Locate the cell with the specified text and output its [X, Y] center coordinate. 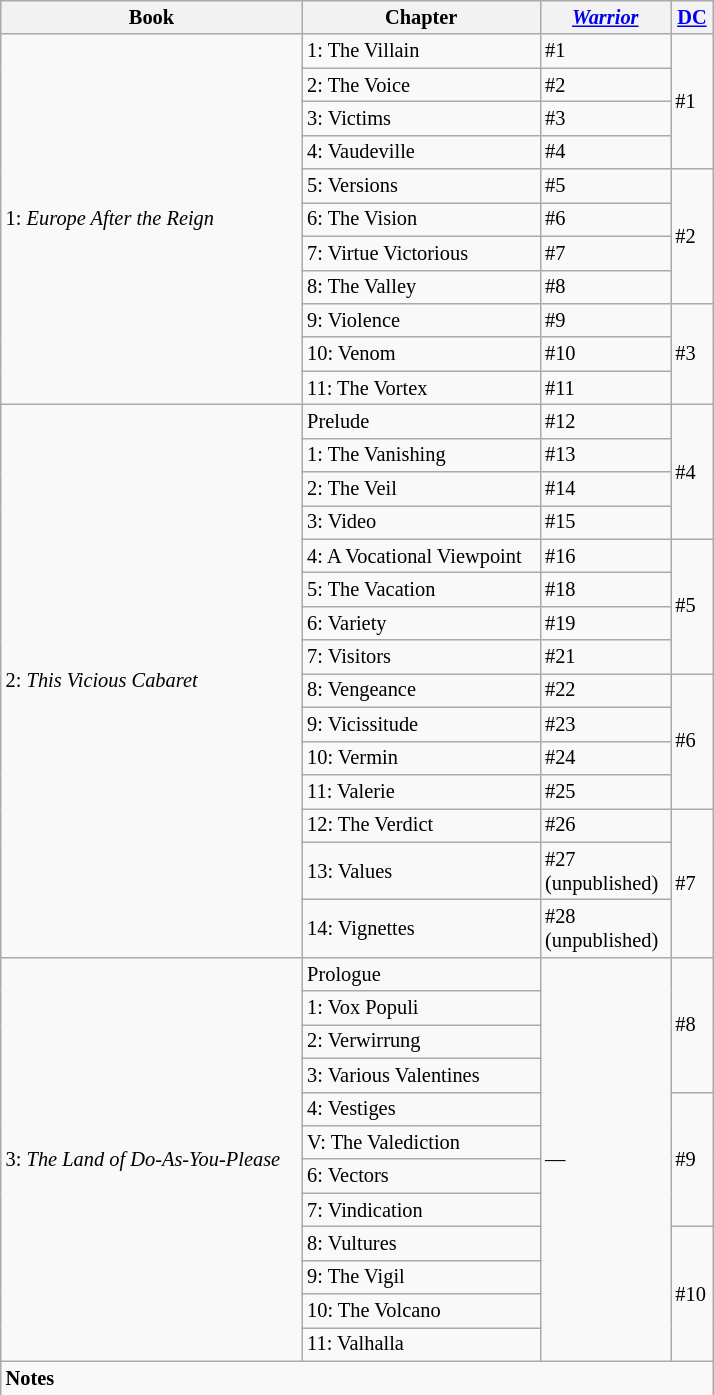
#24 [605, 758]
9: Vicissitude [421, 724]
11: Valhalla [421, 1344]
8: Vultures [421, 1243]
8: Vengeance [421, 690]
Chapter [421, 17]
11: Valerie [421, 791]
#12 [605, 421]
1: The Vanishing [421, 455]
6: Variety [421, 623]
Notes [357, 1378]
#27(unpublished) [605, 871]
7: Virtue Victorious [421, 253]
#15 [605, 522]
#19 [605, 623]
5: The Vacation [421, 589]
2: This Vicious Cabaret [152, 680]
#22 [605, 690]
13: Values [421, 871]
3: Victims [421, 118]
#13 [605, 455]
#25 [605, 791]
Book [152, 17]
7: Vindication [421, 1210]
1: Europe After the Reign [152, 219]
12: The Verdict [421, 825]
#23 [605, 724]
DC [692, 17]
9: Violence [421, 320]
2: The Veil [421, 489]
4: Vestiges [421, 1109]
#16 [605, 556]
#11 [605, 388]
#18 [605, 589]
2: The Voice [421, 85]
4: A Vocational Viewpoint [421, 556]
8: The Valley [421, 287]
5: Versions [421, 186]
1: Vox Populi [421, 1008]
14: Vignettes [421, 928]
10: Vermin [421, 758]
3: The Land of Do-As-You-Please [152, 1159]
Warrior [605, 17]
6: Vectors [421, 1176]
11: The Vortex [421, 388]
2: Verwirrung [421, 1041]
3: Video [421, 522]
3: Various Valentines [421, 1075]
9: The Vigil [421, 1277]
#21 [605, 657]
4: Vaudeville [421, 152]
7: Visitors [421, 657]
Prelude [421, 421]
Prologue [421, 974]
6: The Vision [421, 219]
#26 [605, 825]
#14 [605, 489]
— [605, 1159]
1: The Villain [421, 51]
10: The Volcano [421, 1311]
V: The Valediction [421, 1142]
#28(unpublished) [605, 928]
10: Venom [421, 354]
